Detect which cell encompasses the target text, then output its (x, y) center coordinate. 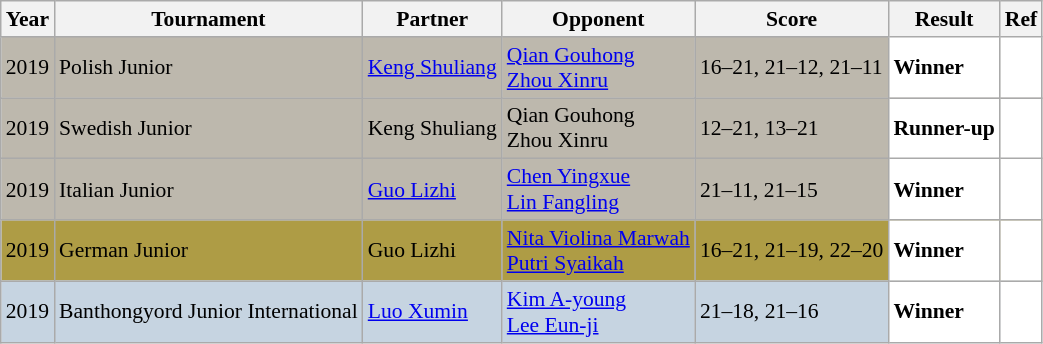
Result (944, 19)
Banthongyord Junior International (208, 312)
Opponent (598, 19)
21–11, 21–15 (792, 190)
Chen Yingxue Lin Fangling (598, 190)
Nita Violina Marwah Putri Syaikah (598, 250)
16–21, 21–12, 21–11 (792, 68)
Swedish Junior (208, 128)
Runner-up (944, 128)
Partner (432, 19)
16–21, 21–19, 22–20 (792, 250)
21–18, 21–16 (792, 312)
Luo Xumin (432, 312)
Kim A-young Lee Eun-ji (598, 312)
12–21, 13–21 (792, 128)
Tournament (208, 19)
Score (792, 19)
Year (28, 19)
Polish Junior (208, 68)
Italian Junior (208, 190)
Ref (1021, 19)
German Junior (208, 250)
